Output the [x, y] coordinate of the center of the cell containing the given text.  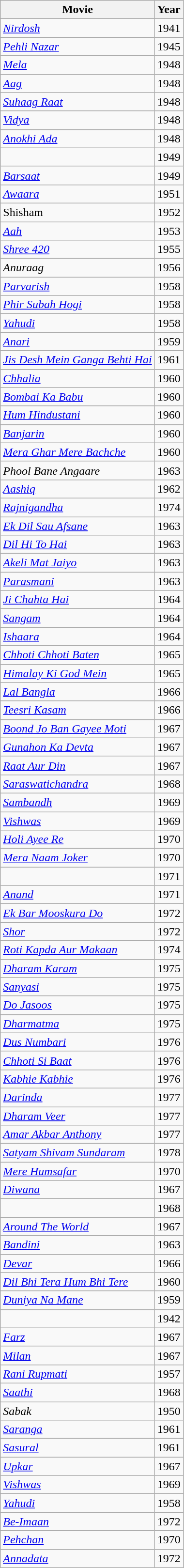
Rajnigandha [77, 507]
Milan [77, 1355]
Dharam Veer [77, 1116]
Farz [77, 1337]
Chhalia [77, 378]
Parasmani [77, 581]
Sabak [77, 1411]
Shisham [77, 212]
Anari [77, 342]
Lal Bangla [77, 692]
1951 [169, 194]
Chhoti Chhoti Baten [77, 655]
Holi Ayee Re [77, 839]
1942 [169, 1319]
Anand [77, 895]
Gunahon Ka Devta [77, 747]
Ek Bar Mooskura Do [77, 913]
1962 [169, 489]
Rani Rupmati [77, 1374]
Darinda [77, 1097]
Satyam Shivam Sundaram [77, 1153]
Around The World [77, 1226]
Saathi [77, 1392]
1941 [169, 28]
Suhaag Raat [77, 102]
Vidya [77, 120]
Aah [77, 231]
Sasural [77, 1448]
Parvarish [77, 286]
Dil Bhi Tera Hum Bhi Tere [77, 1282]
Be-Imaan [77, 1521]
Hum Hindustani [77, 415]
Diwana [77, 1190]
Raat Aur Din [77, 765]
Dharmatma [77, 1024]
Do Jasoos [77, 1005]
1950 [169, 1411]
Aag [77, 83]
Sangam [77, 618]
1953 [169, 231]
Pehchan [77, 1540]
Anuraag [77, 268]
1978 [169, 1153]
Dil Hi To Hai [77, 544]
Sanyasi [77, 987]
Dus Numbari [77, 1042]
Ishaara [77, 637]
Ji Chahta Hai [77, 600]
Devar [77, 1263]
Annadata [77, 1558]
Movie [77, 10]
1957 [169, 1374]
Bombai Ka Babu [77, 397]
Shor [77, 931]
Dharam Karam [77, 968]
Mela [77, 65]
Saranga [77, 1429]
Akeli Mat Jaiyo [77, 563]
Duniya Na Mane [77, 1300]
Mera Naam Joker [77, 858]
Mera Ghar Mere Bachche [77, 452]
Himalay Ki God Mein [77, 673]
1945 [169, 47]
1956 [169, 268]
Kabhie Kabhie [77, 1079]
Jis Desh Mein Ganga Behti Hai [77, 360]
1952 [169, 212]
Bandini [77, 1245]
Teesri Kasam [77, 710]
Mere Humsafar [77, 1171]
1955 [169, 249]
Boond Jo Ban Gayee Moti [77, 729]
Aashiq [77, 489]
Awaara [77, 194]
Year [169, 10]
Barsaat [77, 175]
Ek Dil Sau Afsane [77, 526]
Nirdosh [77, 28]
Shree 420 [77, 249]
Amar Akbar Anthony [77, 1134]
Sambandh [77, 802]
Phool Bane Angaare [77, 470]
Saraswatichandra [77, 784]
Pehli Nazar [77, 47]
Anokhi Ada [77, 139]
Roti Kapda Aur Makaan [77, 950]
Banjarin [77, 434]
Chhoti Si Baat [77, 1060]
Upkar [77, 1466]
Phir Subah Hogi [77, 305]
